Pinpoint the cell where the given text exists, returning its (X, Y) midpoint coordinate. 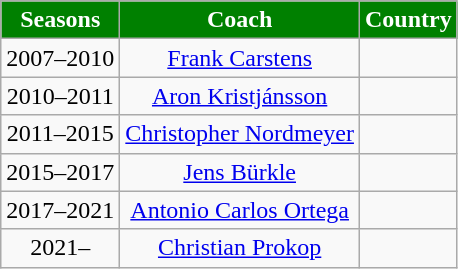
2011–2015 (60, 134)
Aron Kristjánsson (240, 96)
Jens Bürkle (240, 172)
2007–2010 (60, 58)
Christian Prokop (240, 248)
Country (408, 20)
2015–2017 (60, 172)
Antonio Carlos Ortega (240, 210)
Christopher Nordmeyer (240, 134)
2017–2021 (60, 210)
Frank Carstens (240, 58)
Coach (240, 20)
2010–2011 (60, 96)
2021– (60, 248)
Seasons (60, 20)
